Return (X, Y) of the center of cell containing provided text 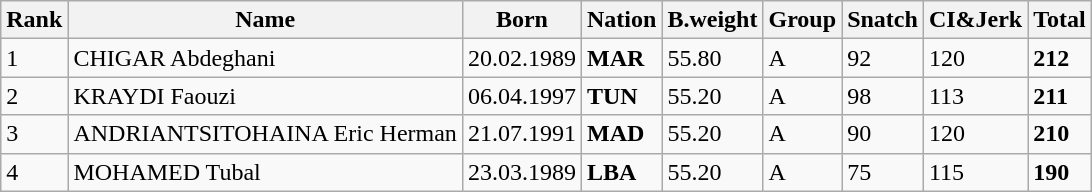
TUN (621, 96)
Total (1060, 20)
ANDRIANTSITOHAINA Eric Herman (266, 134)
3 (34, 134)
MOHAMED Tubal (266, 172)
55.80 (712, 58)
210 (1060, 134)
21.07.1991 (522, 134)
MAD (621, 134)
113 (975, 96)
MAR (621, 58)
06.04.1997 (522, 96)
Group (802, 20)
2 (34, 96)
90 (883, 134)
115 (975, 172)
Snatch (883, 20)
190 (1060, 172)
B.weight (712, 20)
Nation (621, 20)
212 (1060, 58)
98 (883, 96)
Born (522, 20)
92 (883, 58)
23.03.1989 (522, 172)
KRAYDI Faouzi (266, 96)
CHIGAR Abdeghani (266, 58)
LBA (621, 172)
Rank (34, 20)
CI&Jerk (975, 20)
1 (34, 58)
20.02.1989 (522, 58)
Name (266, 20)
75 (883, 172)
4 (34, 172)
211 (1060, 96)
